Detect which cell encompasses the target text, then output its (X, Y) center coordinate. 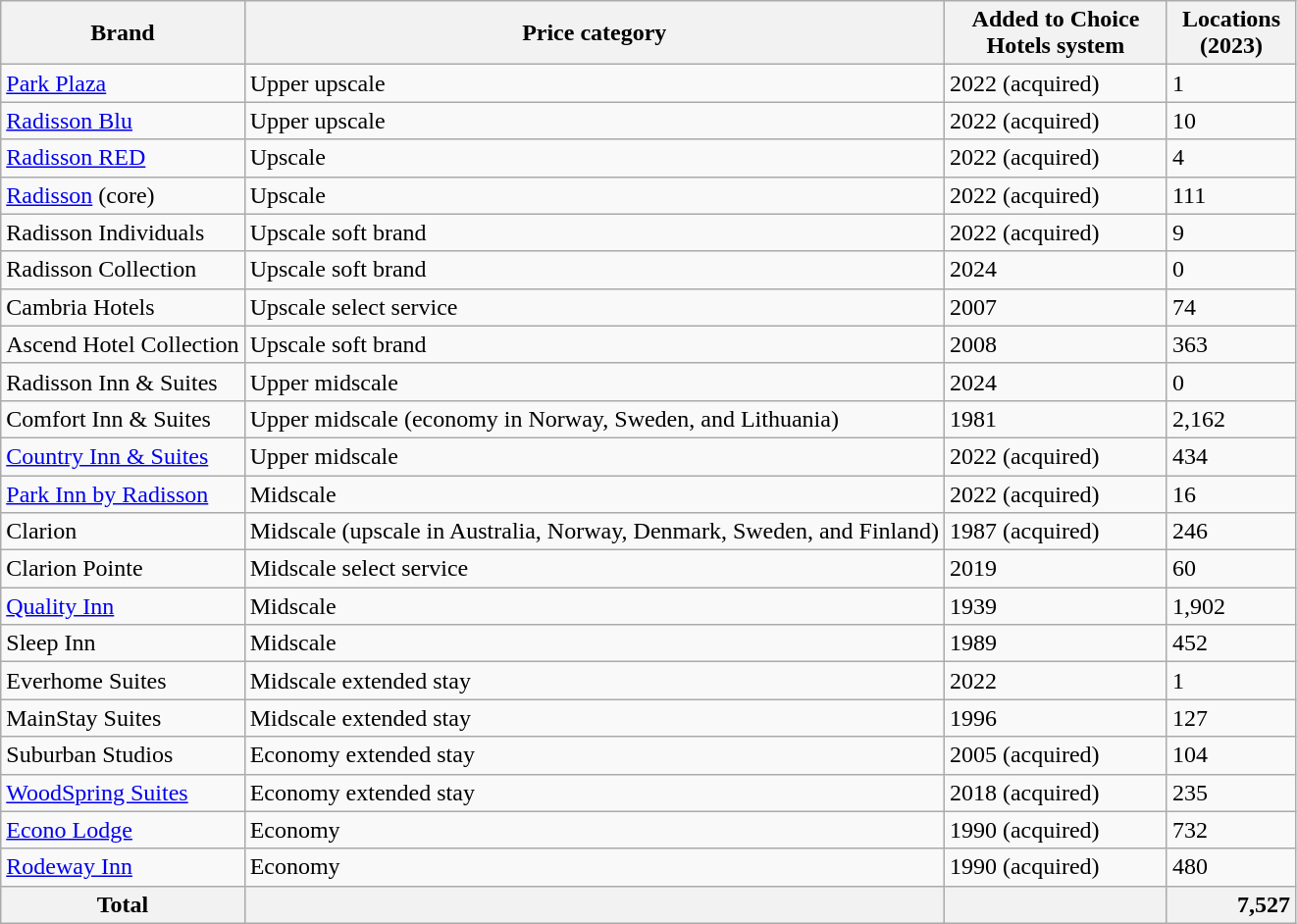
452 (1230, 643)
Sleep Inn (123, 643)
7,527 (1230, 904)
Cambria Hotels (123, 307)
Quality Inn (123, 606)
16 (1230, 493)
9 (1230, 232)
Radisson Inn & Suites (123, 382)
2018 (acquired) (1056, 793)
127 (1230, 718)
4 (1230, 158)
Brand (123, 33)
2019 (1056, 569)
MainStay Suites (123, 718)
732 (1230, 830)
Added to Choice Hotels system (1056, 33)
Locations (2023) (1230, 33)
480 (1230, 867)
1996 (1056, 718)
Radisson Collection (123, 270)
434 (1230, 456)
Upscale select service (595, 307)
Radisson Individuals (123, 232)
60 (1230, 569)
Radisson RED (123, 158)
Park Inn by Radisson (123, 493)
235 (1230, 793)
Midscale (upscale in Australia, Norway, Denmark, Sweden, and Finland) (595, 532)
Suburban Studios (123, 755)
Radisson (core) (123, 195)
Midscale select service (595, 569)
Comfort Inn & Suites (123, 419)
Econo Lodge (123, 830)
10 (1230, 121)
1981 (1056, 419)
104 (1230, 755)
1939 (1056, 606)
2,162 (1230, 419)
363 (1230, 344)
1987 (acquired) (1056, 532)
2008 (1056, 344)
Total (123, 904)
Rodeway Inn (123, 867)
Country Inn & Suites (123, 456)
2005 (acquired) (1056, 755)
Everhome Suites (123, 681)
WoodSpring Suites (123, 793)
Clarion Pointe (123, 569)
2022 (1056, 681)
246 (1230, 532)
Clarion (123, 532)
74 (1230, 307)
2007 (1056, 307)
Ascend Hotel Collection (123, 344)
111 (1230, 195)
1,902 (1230, 606)
Park Plaza (123, 83)
Price category (595, 33)
Upper midscale (economy in Norway, Sweden, and Lithuania) (595, 419)
1989 (1056, 643)
Radisson Blu (123, 121)
